From the cell containing the given text, extract its center point as (x, y) coordinate. 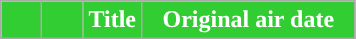
Title (112, 20)
Original air date (248, 20)
